Extract the [X, Y] coordinate from the center of the cell holding the provided text.  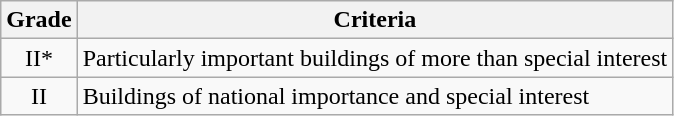
II* [39, 58]
Particularly important buildings of more than special interest [375, 58]
Grade [39, 20]
Criteria [375, 20]
II [39, 96]
Buildings of national importance and special interest [375, 96]
